Find where the given text appears and provide that cell's center as (x, y) coordinate. 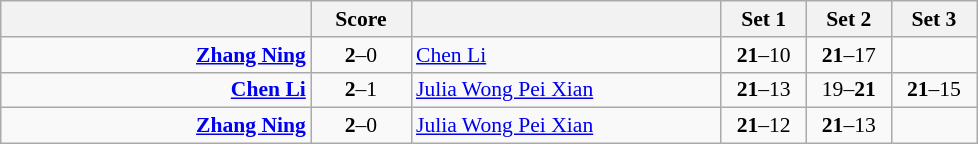
Score (361, 19)
2–1 (361, 90)
Set 2 (848, 19)
Set 1 (764, 19)
19–21 (848, 90)
Set 3 (934, 19)
21–17 (848, 55)
21–12 (764, 126)
21–15 (934, 90)
21–10 (764, 55)
